Scan for the cell matching the given text and deliver its (x, y) coordinate at center. 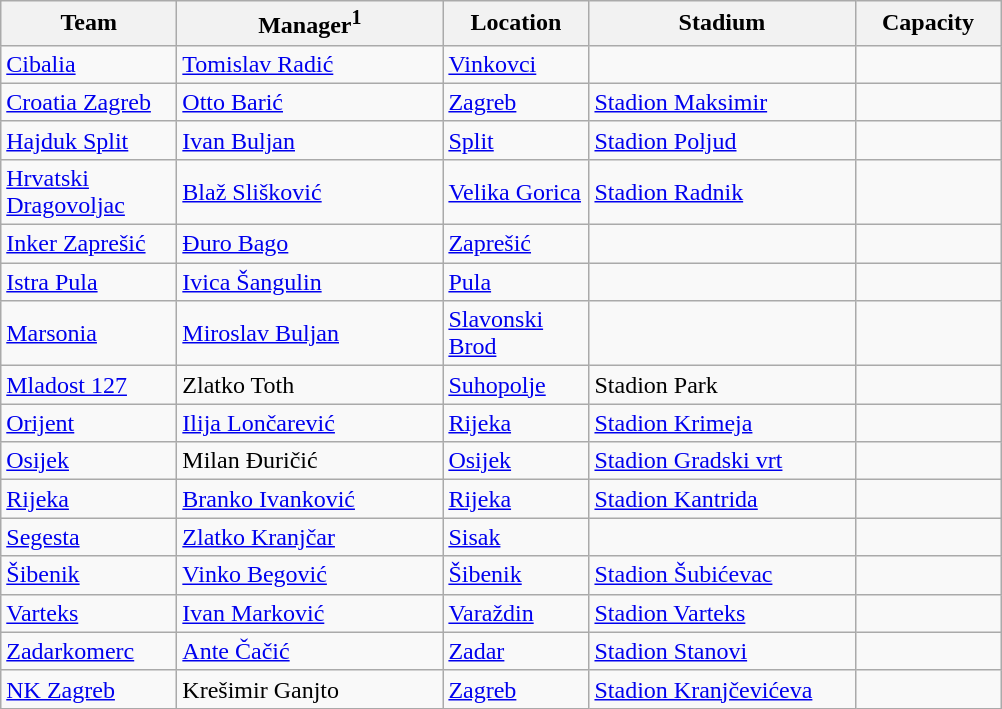
Ivan Marković (310, 613)
Zadarkomerc (89, 651)
Stadion Poljud (722, 140)
Zaprešić (516, 244)
Orijent (89, 423)
Ilija Lončarević (310, 423)
Milan Đuričić (310, 461)
Tomislav Radić (310, 64)
Stadion Stanovi (722, 651)
Blaž Slišković (310, 192)
Manager1 (310, 24)
Stadium (722, 24)
Segesta (89, 537)
Slavonski Brod (516, 334)
Zlatko Kranjčar (310, 537)
Velika Gorica (516, 192)
Ante Čačić (310, 651)
Stadion Varteks (722, 613)
Stadion Park (722, 385)
Ivica Šangulin (310, 282)
Stadion Radnik (722, 192)
Krešimir Ganjto (310, 689)
Đuro Bago (310, 244)
Hajduk Split (89, 140)
Zadar (516, 651)
Sisak (516, 537)
Location (516, 24)
Zlatko Toth (310, 385)
Stadion Gradski vrt (722, 461)
Varaždin (516, 613)
Marsonia (89, 334)
Stadion Kranjčevićeva (722, 689)
Hrvatski Dragovoljac (89, 192)
Team (89, 24)
Branko Ivanković (310, 499)
Ivan Buljan (310, 140)
Stadion Maksimir (722, 102)
Vinko Begović (310, 575)
Capacity (928, 24)
Suhopolje (516, 385)
Stadion Šubićevac (722, 575)
Inker Zaprešić (89, 244)
Stadion Krimeja (722, 423)
Stadion Kantrida (722, 499)
Mladost 127 (89, 385)
Otto Barić (310, 102)
Vinkovci (516, 64)
Cibalia (89, 64)
Miroslav Buljan (310, 334)
Istra Pula (89, 282)
Varteks (89, 613)
Pula (516, 282)
Croatia Zagreb (89, 102)
Split (516, 140)
NK Zagreb (89, 689)
